For the text-containing cell, return its midpoint in [X, Y] coordinate format. 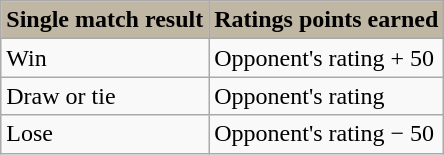
Single match result [105, 20]
Opponent's rating − 50 [326, 134]
Ratings points earned [326, 20]
Draw or tie [105, 96]
Opponent's rating [326, 96]
Opponent's rating + 50 [326, 58]
Lose [105, 134]
Win [105, 58]
